Return [X, Y] of the center of cell containing provided text 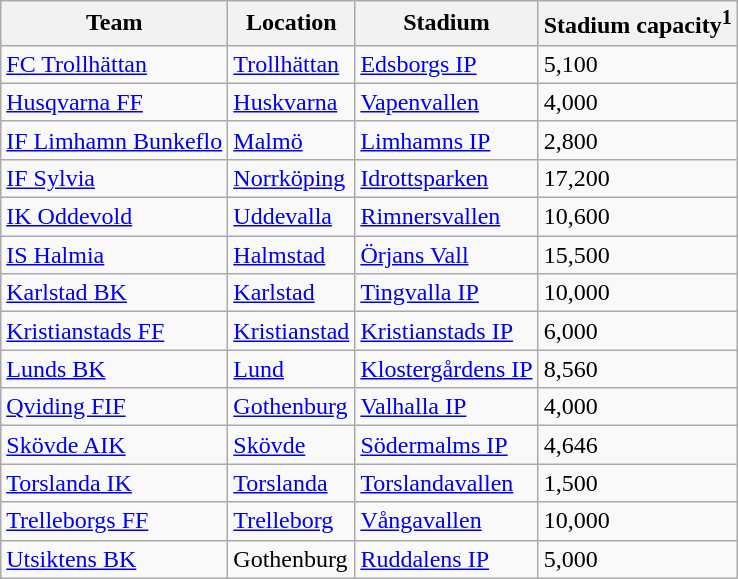
Vångavallen [446, 521]
Skövde AIK [114, 445]
Lund [292, 369]
Uddevalla [292, 217]
1,500 [638, 483]
Trelleborgs FF [114, 521]
Team [114, 24]
Rimnersvallen [446, 217]
17,200 [638, 178]
5,000 [638, 559]
8,560 [638, 369]
Stadium [446, 24]
4,646 [638, 445]
IF Sylvia [114, 178]
5,100 [638, 64]
Utsiktens BK [114, 559]
Karlstad [292, 293]
Skövde [292, 445]
IK Oddevold [114, 217]
Örjans Vall [446, 255]
Location [292, 24]
Limhamns IP [446, 140]
Trelleborg [292, 521]
Valhalla IP [446, 407]
IS Halmia [114, 255]
Ruddalens IP [446, 559]
Torslanda IK [114, 483]
Karlstad BK [114, 293]
Trollhättan [292, 64]
Stadium capacity1 [638, 24]
Norrköping [292, 178]
Edsborgs IP [446, 64]
Kristianstad [292, 331]
Husqvarna FF [114, 102]
Torslandavallen [446, 483]
Södermalms IP [446, 445]
6,000 [638, 331]
Torslanda [292, 483]
15,500 [638, 255]
Lunds BK [114, 369]
2,800 [638, 140]
FC Trollhättan [114, 64]
Kristianstads IP [446, 331]
Kristianstads FF [114, 331]
Tingvalla IP [446, 293]
Malmö [292, 140]
IF Limhamn Bunkeflo [114, 140]
Huskvarna [292, 102]
Vapenvallen [446, 102]
Klostergårdens IP [446, 369]
10,600 [638, 217]
Idrottsparken [446, 178]
Halmstad [292, 255]
Qviding FIF [114, 407]
